Locate the cell with the specified text and output its (X, Y) center coordinate. 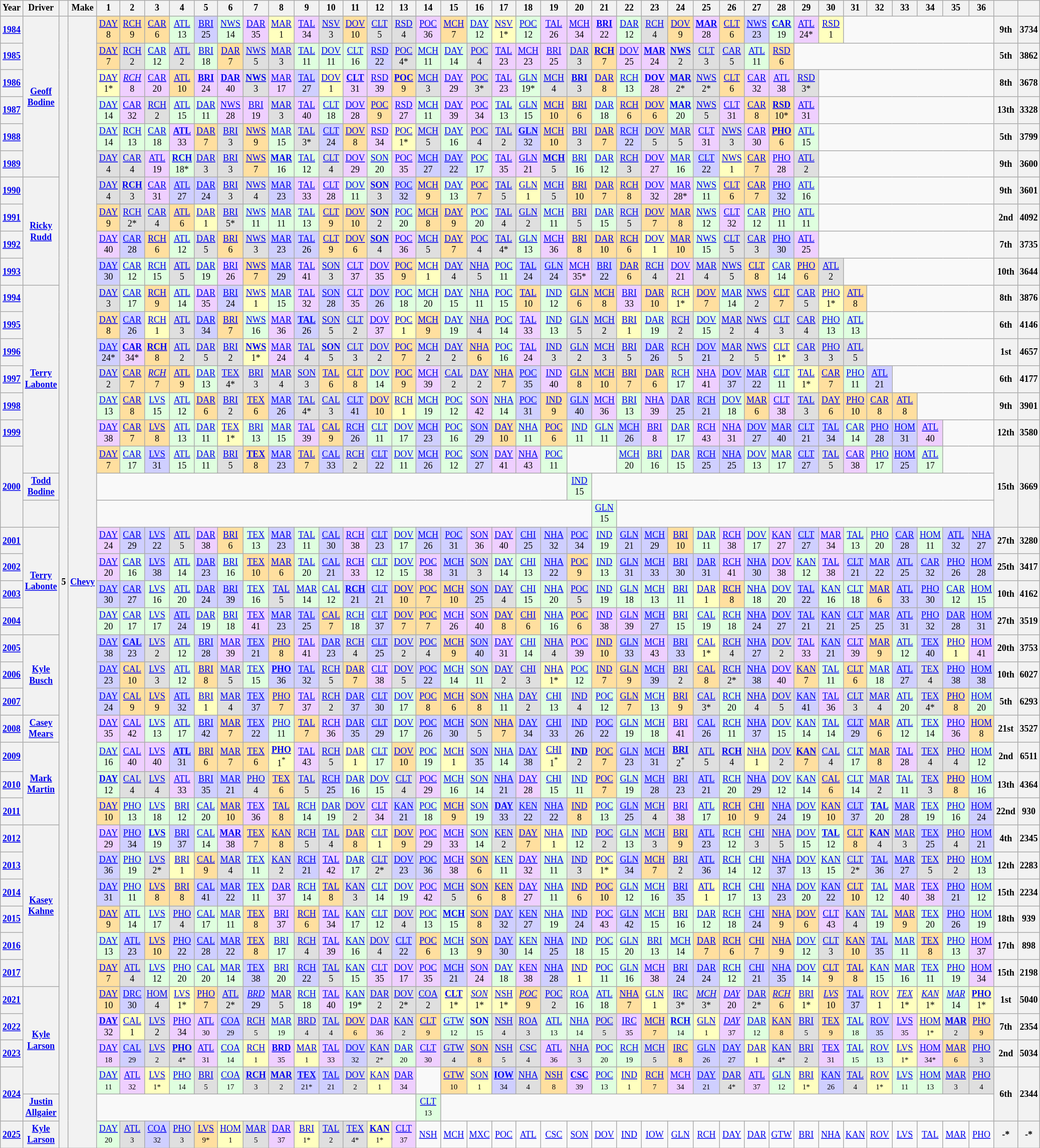
KAN27 (782, 541)
BRI19 (256, 110)
POC43 (604, 920)
NHA35 (782, 973)
4657 (1029, 352)
1986 (12, 83)
MAR27 (905, 865)
DAY21 (706, 1081)
PHO16 (956, 812)
CLT39 (855, 648)
POC (504, 1134)
PHO17 (880, 460)
TAL3 (807, 406)
NHA38 (757, 675)
KEN27 (528, 920)
1988 (12, 137)
GLN25 (629, 812)
CAL19 (706, 621)
CAR16 (132, 567)
1993 (12, 272)
SON35 (479, 757)
SON28 (331, 299)
4364 (1029, 785)
TAL38 (831, 567)
1989 (12, 164)
TAL1* (807, 379)
ROA16 (580, 1000)
PHO2 (956, 865)
4th (1006, 839)
TAL15 (855, 1054)
1992 (12, 245)
CLT7 (782, 299)
2015 (12, 920)
HOM20 (982, 702)
3527 (1029, 729)
LVS11 (905, 1081)
3734 (1029, 30)
NWS12 (706, 218)
GTW10 (454, 1081)
COA14 (230, 1054)
2009 (12, 757)
ATL10 (182, 83)
BRI12 (182, 812)
3799 (1029, 137)
RCH26 (356, 433)
NSH1* (504, 1000)
HOM8 (982, 729)
NHA28 (554, 973)
2007 (12, 702)
BRI42 (206, 729)
IND38 (604, 621)
DAR (757, 1134)
NWS14 (230, 30)
Todd Bodine (41, 487)
CAL10 (132, 675)
TEX21* (307, 1081)
GLN19* (528, 83)
CHI9 (757, 812)
TAL19 (880, 920)
DAY39 (454, 110)
LVS9 (157, 702)
LVS31 (157, 460)
MCH30 (454, 729)
BRD35 (282, 1054)
DAY37 (732, 1027)
NHA30 (757, 567)
HOM34* (930, 1054)
IND4 (580, 702)
20 (580, 8)
GLN24 (554, 272)
MCH29 (655, 541)
GLN32 (528, 137)
NHA43 (528, 460)
RCH10 (732, 812)
1987 (12, 110)
NHA39 (655, 406)
NSV3 (331, 30)
HOM15 (982, 594)
TEX16 (256, 594)
Geoff Bodine (41, 97)
RCH19 (629, 1054)
BRI28 (206, 648)
12 (380, 8)
898 (1029, 946)
CLT43 (831, 920)
NWS1* (256, 352)
TEX41 (256, 621)
25 (706, 8)
35 (956, 8)
BRI26 (230, 272)
GTW (782, 1134)
32 (880, 8)
MAR (956, 1134)
CAR27 (132, 594)
LVS22 (157, 541)
PHO (982, 1134)
31 (855, 8)
TEX36 (256, 812)
CAL14 (206, 839)
2354 (1029, 1027)
DAY41 (504, 460)
3735 (1029, 245)
IND24 (580, 920)
IND7 (604, 675)
IOW (655, 1134)
DAR40 (230, 83)
BRI5* (230, 218)
GLN5 (580, 325)
IND18 (580, 946)
RSD3* (807, 83)
MCH21 (454, 973)
KAN12 (807, 567)
MCH6 (454, 702)
MAR39 (230, 648)
CAR30 (757, 137)
KEN22 (528, 812)
2345 (1029, 839)
4146 (1029, 325)
CAR34* (132, 352)
CAL42 (132, 729)
IRC8 (681, 1054)
GTW4 (454, 1054)
ATL40 (930, 433)
GLN34 (629, 865)
NWS9 (256, 137)
POC4* (404, 57)
KAN22 (831, 892)
GLN23 (629, 757)
POC3* (479, 83)
ROA3 (528, 1027)
HOM38 (982, 675)
PHO38 (956, 675)
GLN42 (629, 920)
DAR25 (681, 406)
COA2 (428, 1000)
CAL3* (706, 702)
2014 (12, 892)
TEX37 (256, 702)
2024 (12, 1094)
MAR18 (880, 675)
BRI15 (681, 621)
1984 (12, 30)
2 (132, 8)
6027 (1029, 675)
CLT23 (380, 541)
HOM16 (982, 785)
CHI24 (757, 920)
RCH36 (331, 729)
ROV (880, 1134)
POC8 (428, 702)
NHA1* (554, 675)
CHI14 (528, 648)
1995 (12, 325)
RSD4 (404, 30)
MAR21 (230, 785)
18th (1006, 920)
DAR16 (356, 785)
DAR13 (206, 379)
Chevy (83, 582)
2344 (1029, 1094)
1998 (12, 406)
DAR2* (757, 1000)
CSC39 (580, 1081)
IRC3* (681, 1000)
KAN1 (380, 1081)
POC14 (504, 325)
CAR18 (157, 137)
DAR36 (380, 1027)
DAY1* (108, 83)
NWS23 (757, 30)
4092 (1029, 218)
1985 (12, 57)
2005 (12, 648)
2025 (12, 1134)
ATL2* (230, 1000)
MCH35* (580, 272)
TAL43 (307, 757)
NSH8 (554, 1081)
930 (1029, 812)
NSH5 (504, 1054)
DAY33 (504, 812)
CHI1* (554, 757)
TAL27 (307, 83)
KEN8 (504, 892)
RSD1 (831, 30)
27 (757, 8)
BRI20 (282, 973)
LVS16 (157, 594)
BRD29 (256, 1000)
SON2 (380, 218)
LVS9* (206, 1134)
BRI (807, 1134)
CAR26 (132, 325)
CHI12 (757, 865)
DAY28 (528, 785)
MCH28 (655, 785)
Justin Allgaier (41, 1107)
TEX19 (930, 812)
2006 (12, 675)
NHA19 (554, 920)
MXC (479, 1134)
GLN20 (629, 946)
9 (307, 8)
IND40 (554, 379)
LVS38 (157, 567)
NSH4 (504, 1027)
CAL29 (132, 1054)
RSD34 (380, 137)
2017 (12, 973)
3876 (1029, 299)
HOM1 (230, 1134)
POC39 (580, 648)
GLN26 (706, 1054)
CAL28 (206, 946)
LVS4 (157, 785)
IND9 (554, 406)
1997 (12, 379)
DAR26 (655, 352)
DAY11 (108, 1081)
NHA6 (479, 352)
DOV38 (782, 567)
IND (629, 1134)
POC17 (479, 164)
DAY3 (108, 299)
SON15 (479, 1027)
DAR18 (604, 110)
DAY36 (108, 865)
MAR34 (831, 541)
CAL40 (132, 757)
2008 (12, 729)
KAN (855, 1134)
CLT24 (331, 137)
3753 (1029, 648)
CHI21 (757, 973)
13 (404, 8)
DAY23 (108, 675)
TEX22 (256, 729)
SON9 (479, 946)
BRI41 (681, 729)
MAR36 (282, 325)
NSH (428, 1134)
26 (732, 8)
SON36 (479, 541)
GTW12 (454, 1027)
ATL24* (807, 30)
POC32 (404, 191)
CLT34 (380, 812)
KAN2* (380, 1054)
4162 (1029, 594)
SON1 (479, 1081)
2003 (12, 594)
3580 (1029, 433)
SON24 (479, 973)
DAY24* (108, 352)
PHO4* (182, 1054)
IND2 (580, 757)
DAR2 (380, 1000)
KAN3 (356, 892)
25th (1006, 567)
CAL23 (132, 648)
POC26 (428, 729)
21 (604, 8)
18 (528, 8)
3519 (1029, 621)
CAL33 (331, 460)
TEX15 (256, 675)
3901 (1029, 406)
NWS2* (706, 83)
SON25 (479, 594)
KEN11 (504, 865)
CAL41 (206, 892)
CHI33 (554, 729)
17th (1006, 946)
NHA18 (757, 594)
RCH11 (732, 729)
3862 (1029, 57)
BRI2* (681, 757)
DAY34 (528, 729)
NHA31 (732, 433)
HOM37 (982, 946)
Driver (41, 8)
TAL (930, 1134)
MAR2* (681, 83)
30 (831, 8)
NHA16 (554, 621)
CAL8 (706, 675)
LVS19 (157, 839)
PHO14 (182, 1081)
CHI7 (757, 946)
KAN19* (356, 1000)
21st (1006, 729)
HOM4 (157, 1000)
DRC30 (132, 1000)
1999 (12, 433)
LVS13 (157, 729)
MAR29 (282, 272)
MAR20 (681, 110)
LVS3 (157, 675)
Make (83, 8)
ATL18 (604, 1000)
DAR38 (206, 541)
RCH18* (182, 164)
17 (504, 8)
NHA32 (554, 541)
TEX25 (930, 839)
DAR28 (956, 621)
BRI38 (681, 812)
CAL17 (206, 920)
LVS18 (157, 812)
DAY35 (108, 729)
15 (454, 8)
DOV26 (380, 299)
Kyle Busch (41, 674)
GLN40 (580, 406)
PHO9 (982, 1027)
2283 (1029, 865)
DAY15 (454, 299)
GLN33 (629, 648)
TAL10 (528, 299)
Mark Martin (41, 784)
3678 (1029, 83)
CAL1 (132, 1027)
MAR19 (282, 1027)
6511 (1029, 757)
LVS12 (157, 973)
6293 (1029, 702)
22 (629, 8)
IND15 (580, 487)
CLT13 (428, 1107)
ATL (528, 1134)
TEX14 (930, 729)
SON1* (479, 1000)
2234 (1029, 892)
HOM28 (982, 567)
19 (554, 8)
PHO22 (182, 946)
7 (256, 8)
GLN6 (580, 299)
CAR20 (157, 83)
DAR20 (404, 1054)
PHO1 (956, 648)
POC1 (404, 325)
RCH33 (356, 567)
RCH (706, 1134)
2013 (12, 865)
CAR31 (157, 191)
CSC (554, 1134)
ROV13 (880, 1054)
3328 (1029, 110)
1996 (12, 352)
NHA (831, 1134)
DAY (732, 1134)
SON11 (479, 675)
NWS28 (230, 110)
NHA20 (554, 594)
KAN4* (782, 1054)
ATL24 (182, 621)
2022 (12, 1027)
Kasey Kahne (41, 906)
KEN14 (528, 946)
RSD22 (380, 57)
1991 (12, 218)
2010 (12, 785)
CLT32 (732, 218)
DOV (604, 1134)
10 (331, 8)
TAL18 (855, 1027)
TAL6 (331, 379)
PHO10 (855, 406)
29 (807, 8)
SON (580, 1134)
NHA41 (706, 379)
DOV2* (404, 1000)
KAN26 (831, 1081)
KEN38 (528, 973)
IND10 (604, 648)
20th (1006, 648)
BRI23 (681, 785)
DOV25 (629, 57)
4177 (1029, 379)
MAR26 (282, 406)
3280 (1029, 541)
TEX3 (930, 785)
ATL16 (807, 191)
GLN31 (629, 567)
3 (157, 8)
2002 (12, 567)
3644 (1029, 272)
24 (681, 8)
CHI6 (528, 621)
3417 (1029, 567)
DOV18 (732, 406)
CLT2 (356, 325)
6 (230, 8)
TAL14 (831, 729)
NSV1* (504, 30)
CAR19 (782, 30)
POC10 (604, 892)
MAR38 (230, 839)
Year (12, 8)
HOM25 (905, 460)
CLT28 (331, 191)
RSD10* (782, 110)
Casey Mears (41, 729)
8 (282, 8)
ATL6 (182, 218)
POC42 (428, 892)
CAR6 (157, 30)
2198 (1029, 973)
28 (782, 8)
COA29 (230, 1027)
COA17 (230, 1081)
5034 (1029, 1054)
SON42 (479, 406)
MCH18 (655, 729)
LVS (905, 1134)
CAL26 (706, 729)
TEX20 (930, 920)
RCH15 (157, 272)
HOM24 (982, 812)
CLT16 (356, 57)
GLN8 (580, 379)
GLN (681, 1134)
CAL2 (454, 379)
LVS2* (157, 865)
SON19 (479, 812)
TAL25 (307, 621)
RSD39 (380, 83)
DOV35 (380, 272)
Ricky Rudd (41, 232)
RCH41 (732, 567)
MAR25 (880, 621)
DAR31 (706, 567)
SON4 (380, 245)
ATL1 (706, 892)
2000 (12, 487)
HOM11 (930, 541)
4 (182, 8)
DAY22 (454, 164)
NHA23 (782, 892)
3601 (1029, 191)
2023 (12, 1054)
HOM21 (982, 839)
ATL37 (757, 1081)
TEX7 (256, 839)
BRD4 (307, 1027)
DOV29 (356, 164)
KAN41 (807, 702)
GLN16 (629, 973)
GLN11 (604, 433)
NWS15 (706, 245)
ROV35 (880, 1027)
RCH1* (681, 299)
ATL9 (182, 379)
ATL30 (206, 1027)
RSD6 (782, 57)
KAN17 (356, 920)
11 (356, 8)
NHA21 (504, 785)
3600 (1029, 164)
MCH3* (706, 1000)
TEX10 (256, 567)
ROV1 (880, 1000)
PHO21 (956, 892)
TAL22 (807, 594)
DAR4* (732, 1081)
POC19 (428, 757)
GLN7 (629, 702)
33 (905, 8)
CAR29 (132, 541)
CAL3 (331, 406)
HOM34 (982, 973)
3669 (1029, 487)
CAL7 (331, 621)
DOV40 (782, 675)
GLN9 (629, 675)
IND6 (580, 892)
TEX21 (256, 648)
CAL30 (331, 541)
CAL12 (331, 594)
939 (1029, 920)
ATL19 (157, 164)
IND26 (580, 729)
TAL42 (331, 865)
RSD27 (404, 110)
COA32 (157, 1134)
2016 (12, 946)
34 (930, 8)
MAR28* (681, 191)
5040 (1029, 1000)
SON29 (479, 433)
HOM1* (930, 1027)
IRC35 (629, 1027)
NWS16 (256, 325)
MCH19 (428, 406)
NHA29 (757, 785)
CSC4 (528, 1054)
TAL3* (307, 137)
ATL38 (782, 83)
CAR38 (855, 460)
CAL21 (331, 567)
2004 (12, 621)
SON20 (380, 164)
2011 (12, 812)
SON27 (479, 460)
2021 (12, 1000)
2012 (12, 839)
DAY19 (454, 325)
POC38 (428, 567)
ROV1* (880, 1081)
23 (655, 8)
BRI39 (230, 594)
LVS40 (157, 757)
CAL6 (831, 785)
TEX40 (930, 648)
BRI11 (681, 594)
16 (479, 8)
TEX13 (256, 541)
RCH43 (706, 433)
DOV23 (404, 865)
CAL1* (706, 648)
DOV8 (356, 137)
CLT41 (356, 406)
1990 (12, 191)
BRI17 (282, 946)
KEN2 (504, 839)
36 (982, 8)
22nd (1006, 812)
GLN18 (629, 594)
MCH (454, 1134)
LVS35 (905, 1027)
CHI25 (528, 541)
TEX31 (831, 1054)
14 (428, 8)
HOM41 (982, 648)
LVS15 (157, 406)
TEX9 (831, 1027)
BRI30 (681, 567)
CLT1 (380, 839)
DAY6 (831, 406)
ATL4 (132, 973)
IOW34 (504, 1081)
1 (108, 8)
MCH43 (655, 648)
GLN39 (629, 621)
1994 (12, 299)
2001 (12, 541)
IND8 (580, 812)
TEX5 (930, 865)
NHA3 (580, 1054)
TAL28 (905, 757)
HOM19 (982, 920)
CLT10 (855, 892)
